Return the (X, Y) coordinate for the center point of the cell that contains the specified text.  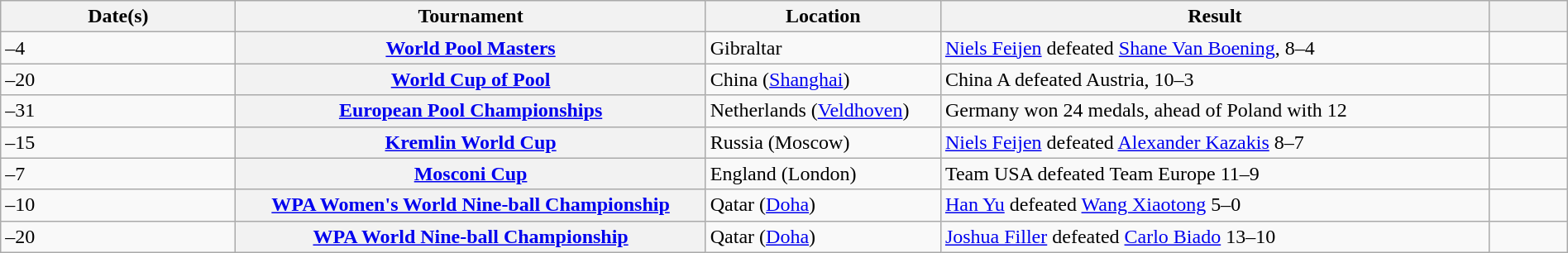
Russia (Moscow) (823, 142)
Netherlands (Veldhoven) (823, 111)
China A defeated Austria, 10–3 (1214, 79)
Date(s) (118, 17)
–4 (118, 48)
Niels Feijen defeated Shane Van Boening, 8–4 (1214, 48)
World Cup of Pool (471, 79)
Team USA defeated Team Europe 11–9 (1214, 174)
Kremlin World Cup (471, 142)
Han Yu defeated Wang Xiaotong 5–0 (1214, 205)
China (Shanghai) (823, 79)
Niels Feijen defeated Alexander Kazakis 8–7 (1214, 142)
WPA Women's World Nine-ball Championship (471, 205)
–10 (118, 205)
WPA World Nine-ball Championship (471, 236)
European Pool Championships (471, 111)
Location (823, 17)
Gibraltar (823, 48)
England (London) (823, 174)
–15 (118, 142)
Result (1214, 17)
Germany won 24 medals, ahead of Poland with 12 (1214, 111)
Joshua Filler defeated Carlo Biado 13–10 (1214, 236)
Tournament (471, 17)
–31 (118, 111)
Mosconi Cup (471, 174)
World Pool Masters (471, 48)
–7 (118, 174)
